Scan for the cell matching the given text and deliver its [X, Y] coordinate at center. 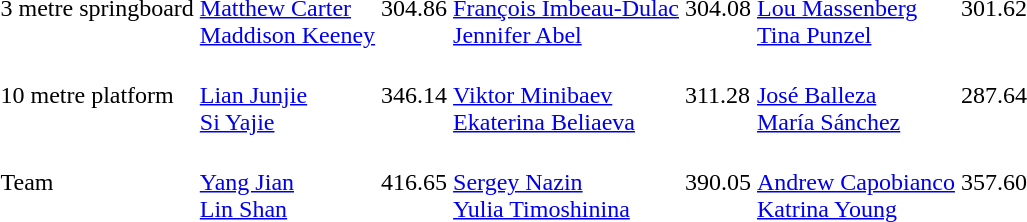
José BallezaMaría Sánchez [856, 95]
Viktor MinibaevEkaterina Beliaeva [566, 95]
Lian JunjieSi Yajie [287, 95]
346.14 [414, 95]
311.28 [718, 95]
